Determine the [x, y] coordinate at the center of the cell enclosing the given text.  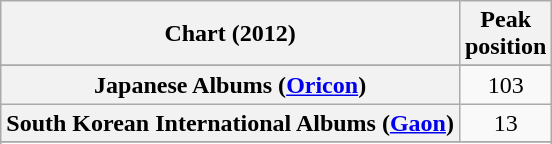
Peakposition [505, 34]
103 [505, 85]
Chart (2012) [230, 34]
13 [505, 123]
South Korean International Albums (Gaon) [230, 123]
Japanese Albums (Oricon) [230, 85]
